Detect which cell encompasses the target text, then output its (X, Y) center coordinate. 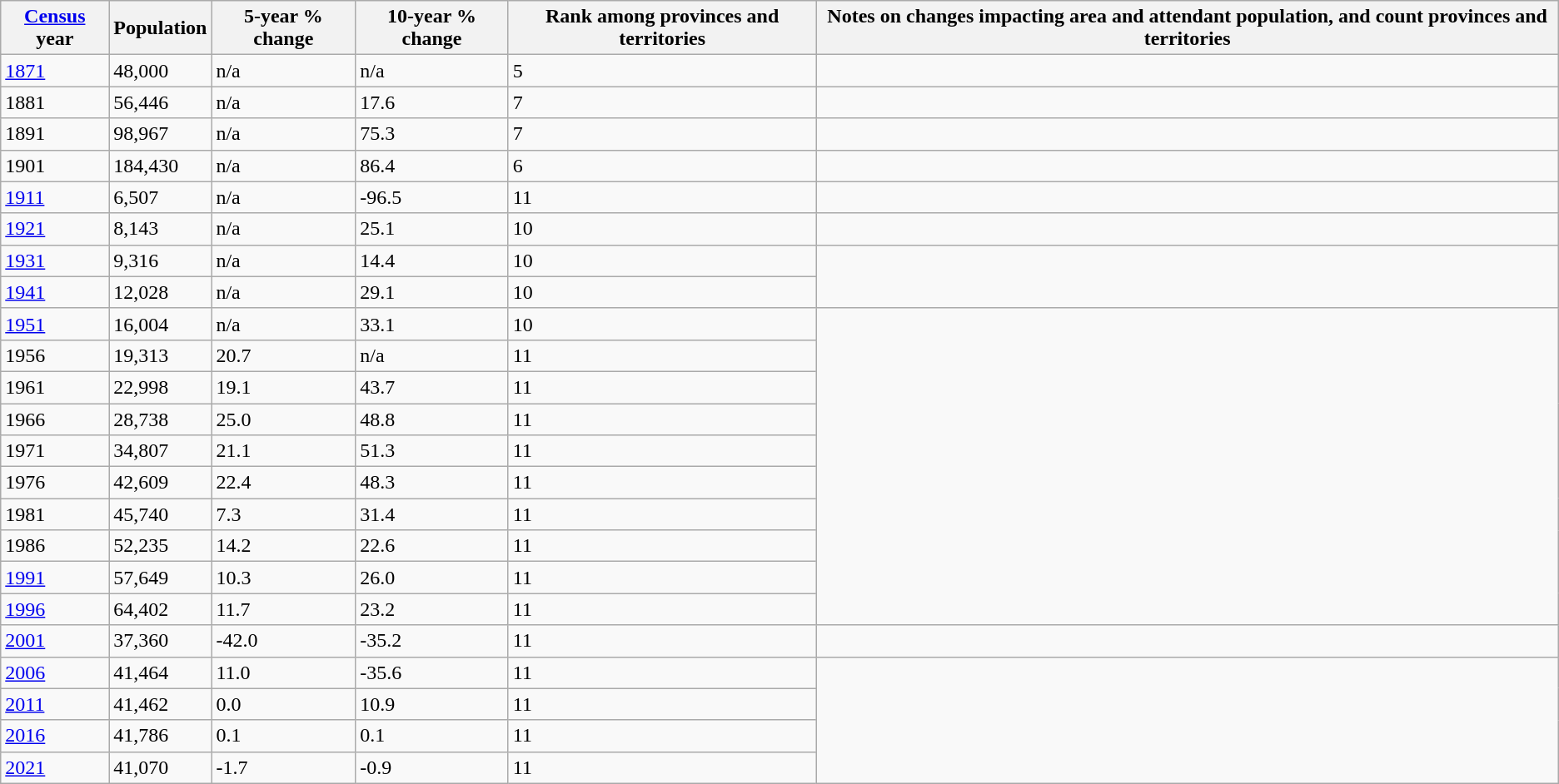
1921 (55, 229)
10.9 (432, 704)
2016 (55, 736)
1941 (55, 292)
41,464 (160, 672)
26.0 (432, 578)
21.1 (283, 451)
1986 (55, 546)
-42.0 (283, 641)
45,740 (160, 514)
41,786 (160, 736)
11.7 (283, 609)
1951 (55, 324)
2011 (55, 704)
1901 (55, 166)
29.1 (432, 292)
51.3 (432, 451)
2001 (55, 641)
Census year (55, 28)
64,402 (160, 609)
23.2 (432, 609)
57,649 (160, 578)
Rank among provinces and territories (662, 28)
1956 (55, 355)
98,967 (160, 134)
7.3 (283, 514)
41,070 (160, 767)
Population (160, 28)
48.3 (432, 483)
2021 (55, 767)
1996 (55, 609)
19,313 (160, 355)
8,143 (160, 229)
16,004 (160, 324)
22,998 (160, 387)
6 (662, 166)
-35.2 (432, 641)
25.1 (432, 229)
1891 (55, 134)
5 (662, 71)
52,235 (160, 546)
17.6 (432, 102)
31.4 (432, 514)
1931 (55, 261)
1911 (55, 197)
-96.5 (432, 197)
9,316 (160, 261)
184,430 (160, 166)
42,609 (160, 483)
11.0 (283, 672)
14.2 (283, 546)
1871 (55, 71)
56,446 (160, 102)
Notes on changes impacting area and attendant population, and count provinces and territories (1188, 28)
34,807 (160, 451)
22.4 (283, 483)
10.3 (283, 578)
10-year % change (432, 28)
-1.7 (283, 767)
86.4 (432, 166)
37,360 (160, 641)
1991 (55, 578)
28,738 (160, 419)
20.7 (283, 355)
33.1 (432, 324)
14.4 (432, 261)
1961 (55, 387)
48,000 (160, 71)
48.8 (432, 419)
6,507 (160, 197)
75.3 (432, 134)
22.6 (432, 546)
-0.9 (432, 767)
-35.6 (432, 672)
5-year % change (283, 28)
1976 (55, 483)
2006 (55, 672)
19.1 (283, 387)
43.7 (432, 387)
12,028 (160, 292)
1966 (55, 419)
1981 (55, 514)
41,462 (160, 704)
25.0 (283, 419)
1881 (55, 102)
1971 (55, 451)
0.0 (283, 704)
